Return the [X, Y] coordinate for the center point of the cell that contains the specified text.  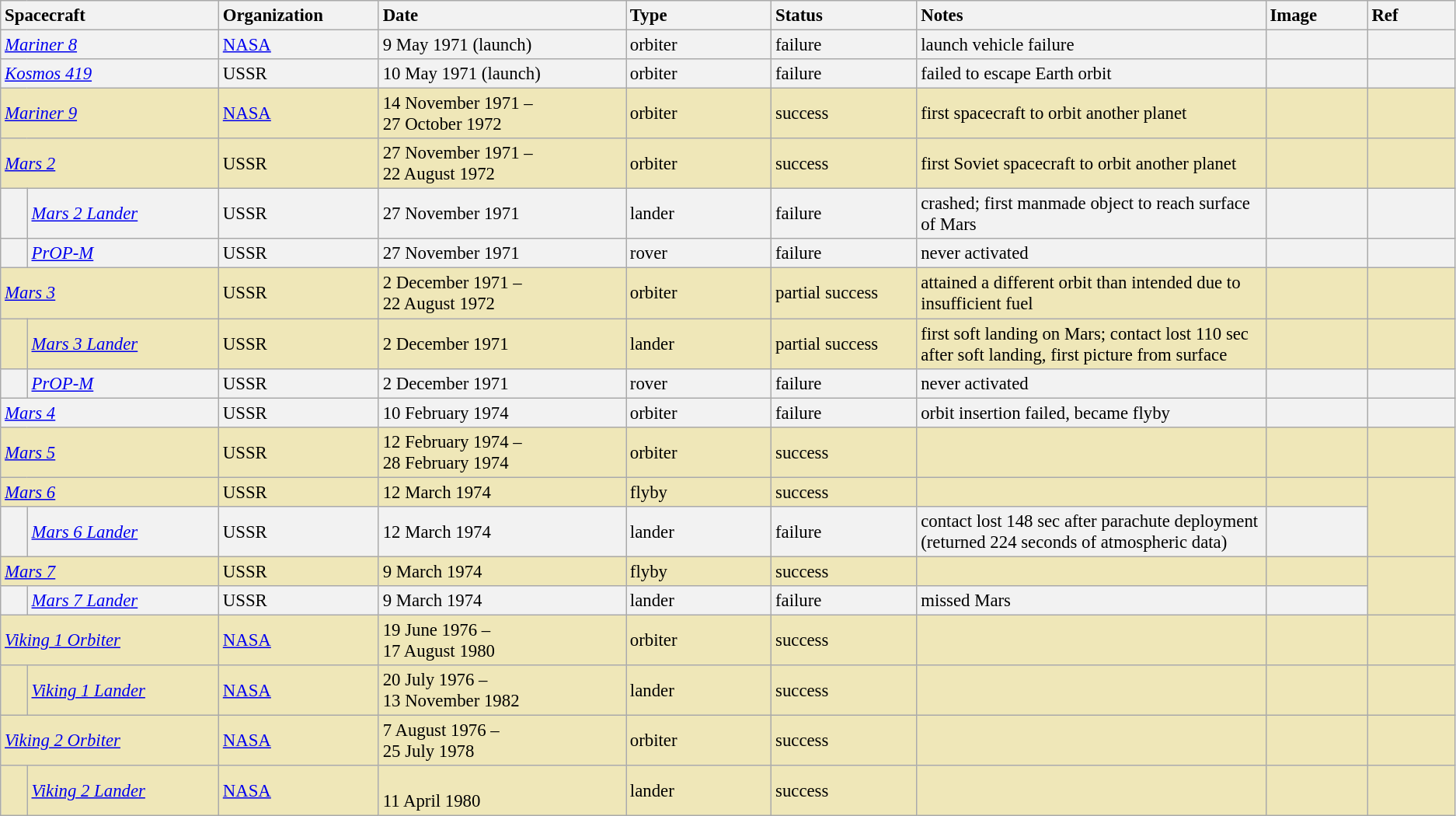
Mars 3 [110, 294]
Spacecraft [110, 16]
Mars 6 [110, 492]
first Soviet spacecraft to orbit another planet [1091, 163]
Mars 5 [110, 452]
Viking 1 Orbiter [110, 640]
Viking 1 Lander [123, 690]
orbit insertion failed, became flyby [1091, 413]
20 July 1976 –13 November 1982 [502, 690]
Organization [298, 16]
Mars 3 Lander [123, 343]
Mars 2 [110, 163]
7 August 1976 –25 July 1978 [502, 741]
Mariner 9 [110, 113]
19 June 1976 –17 August 1980 [502, 640]
attained a different orbit than intended due to insufficient fuel [1091, 294]
11 April 1980 [502, 791]
10 May 1971 (launch) [502, 74]
Type [699, 16]
failed to escape Earth orbit [1091, 74]
2 December 1971 –22 August 1972 [502, 294]
crashed; first manmade object to reach surface of Mars [1091, 214]
first spacecraft to orbit another planet [1091, 113]
missed Mars [1091, 601]
Mariner 8 [110, 45]
Mars 7 [110, 571]
Mars 6 Lander [123, 532]
10 February 1974 [502, 413]
contact lost 148 sec after parachute deployment (returned 224 seconds of atmospheric data) [1091, 532]
Ref [1411, 16]
Image [1316, 16]
14 November 1971 –27 October 1972 [502, 113]
9 May 1971 (launch) [502, 45]
12 February 1974 –28 February 1974 [502, 452]
Mars 7 Lander [123, 601]
Mars 2 Lander [123, 214]
Viking 2 Lander [123, 791]
Mars 4 [110, 413]
Kosmos 419 [110, 74]
first soft landing on Mars; contact lost 110 sec after soft landing, first picture from surface [1091, 343]
launch vehicle failure [1091, 45]
Status [844, 16]
Date [502, 16]
Viking 2 Orbiter [110, 741]
Notes [1091, 16]
27 November 1971 –22 August 1972 [502, 163]
